Extract the (x, y) coordinate from the center of the cell holding the provided text.  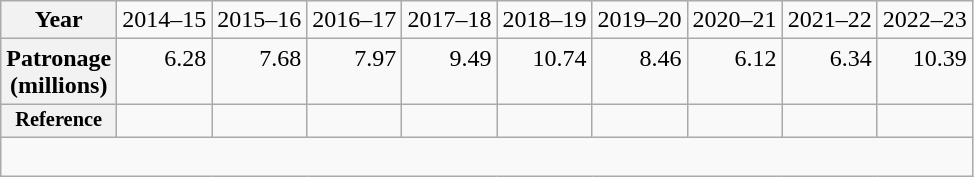
2020–21 (734, 20)
Patronage(millions) (59, 72)
2021–22 (830, 20)
6.28 (164, 72)
10.74 (544, 72)
2017–18 (450, 20)
2018–19 (544, 20)
7.68 (260, 72)
Year (59, 20)
8.46 (640, 72)
6.34 (830, 72)
2015–16 (260, 20)
6.12 (734, 72)
9.49 (450, 72)
Reference (59, 121)
2016–17 (354, 20)
2014–15 (164, 20)
7.97 (354, 72)
2022–23 (924, 20)
2019–20 (640, 20)
10.39 (924, 72)
